From the cell containing the given text, extract its center point as (X, Y) coordinate. 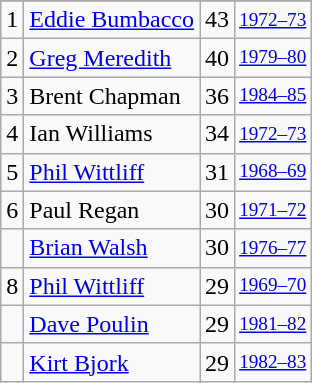
8 (12, 286)
40 (218, 58)
1982–83 (273, 362)
Greg Meredith (112, 58)
36 (218, 96)
Brent Chapman (112, 96)
Dave Poulin (112, 324)
1969–70 (273, 286)
5 (12, 172)
6 (12, 210)
Paul Regan (112, 210)
1968–69 (273, 172)
1 (12, 20)
1981–82 (273, 324)
1971–72 (273, 210)
Eddie Bumbacco (112, 20)
1979–80 (273, 58)
31 (218, 172)
4 (12, 134)
3 (12, 96)
Ian Williams (112, 134)
34 (218, 134)
Brian Walsh (112, 248)
1976–77 (273, 248)
43 (218, 20)
Kirt Bjork (112, 362)
1984–85 (273, 96)
2 (12, 58)
